Search for the cell housing the specified text and yield its (X, Y) center coordinate. 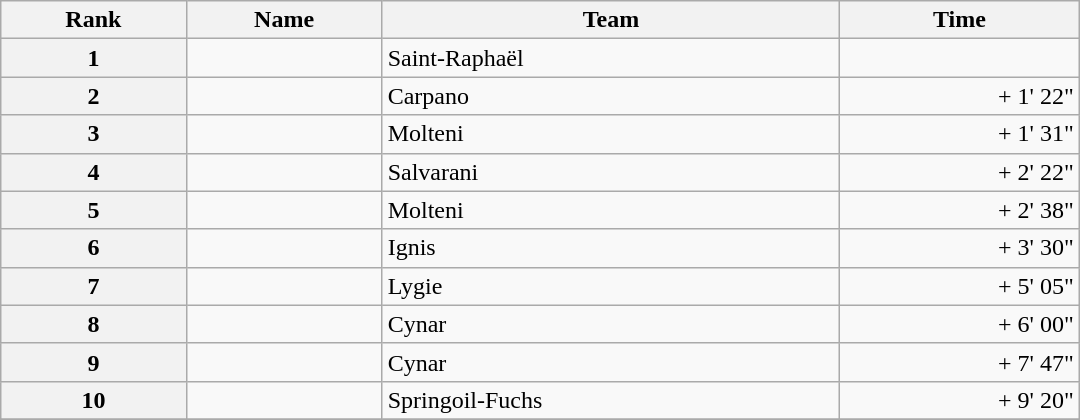
8 (94, 324)
Name (284, 20)
Springoil-Fuchs (611, 400)
+ 1' 22" (960, 96)
+ 2' 22" (960, 172)
4 (94, 172)
Lygie (611, 286)
+ 2' 38" (960, 210)
3 (94, 134)
Salvarani (611, 172)
2 (94, 96)
+ 3' 30" (960, 248)
10 (94, 400)
+ 7' 47" (960, 362)
Rank (94, 20)
5 (94, 210)
+ 9' 20" (960, 400)
Saint-Raphaël (611, 58)
1 (94, 58)
6 (94, 248)
Ignis (611, 248)
9 (94, 362)
Time (960, 20)
7 (94, 286)
+ 5' 05" (960, 286)
Team (611, 20)
Carpano (611, 96)
+ 6' 00" (960, 324)
+ 1' 31" (960, 134)
